Extract the (x, y) coordinate from the center of the cell holding the provided text.  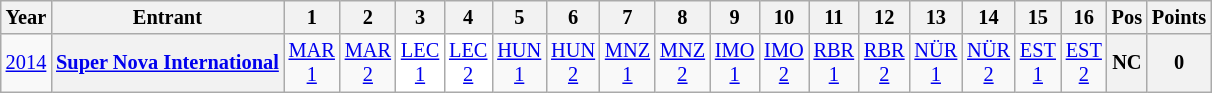
Points (1179, 17)
MAR2 (368, 63)
0 (1179, 63)
NÜR1 (936, 63)
NÜR2 (988, 63)
12 (884, 17)
13 (936, 17)
7 (628, 17)
15 (1038, 17)
HUN2 (573, 63)
HUN1 (519, 63)
Entrant (167, 17)
EST1 (1038, 63)
5 (519, 17)
LEC2 (468, 63)
3 (420, 17)
1 (312, 17)
10 (784, 17)
EST2 (1084, 63)
MAR1 (312, 63)
4 (468, 17)
14 (988, 17)
2 (368, 17)
IMO1 (734, 63)
9 (734, 17)
2014 (26, 63)
Super Nova International (167, 63)
LEC1 (420, 63)
8 (682, 17)
NC (1127, 63)
RBR2 (884, 63)
Pos (1127, 17)
RBR1 (834, 63)
11 (834, 17)
Year (26, 17)
MNZ1 (628, 63)
6 (573, 17)
IMO2 (784, 63)
MNZ2 (682, 63)
16 (1084, 17)
